From the cell containing the given text, extract its center point as [X, Y] coordinate. 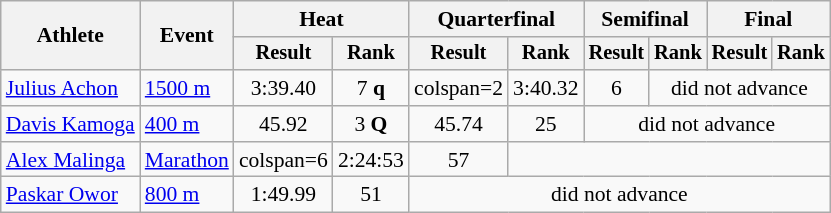
3:40.32 [546, 88]
400 m [187, 124]
800 m [187, 195]
1500 m [187, 88]
7 q [371, 88]
3:39.40 [284, 88]
Alex Malinga [70, 160]
Marathon [187, 160]
colspan=6 [284, 160]
Final [768, 19]
57 [458, 160]
1:49.99 [284, 195]
6 [617, 88]
Paskar Owor [70, 195]
25 [546, 124]
3 Q [371, 124]
Quarterfinal [496, 19]
45.74 [458, 124]
45.92 [284, 124]
Julius Achon [70, 88]
Semifinal [646, 19]
Athlete [70, 36]
Event [187, 36]
colspan=2 [458, 88]
Heat [322, 19]
2:24:53 [371, 160]
Davis Kamoga [70, 124]
51 [371, 195]
